Pinpoint the cell where the given text exists, returning its [x, y] midpoint coordinate. 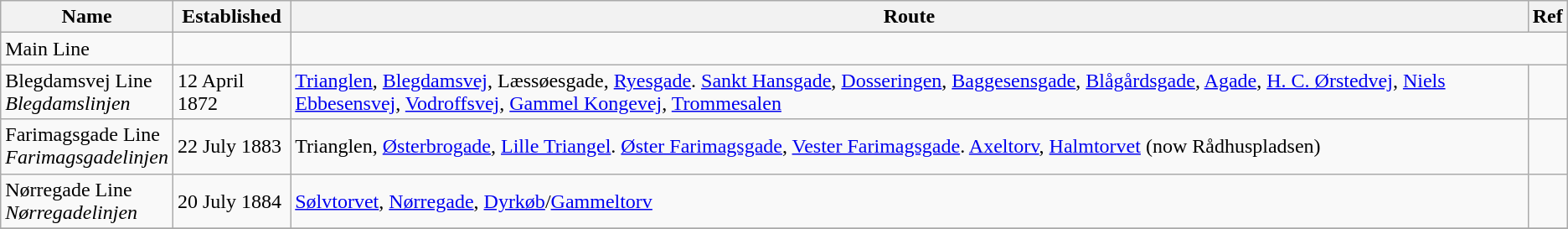
20 July 1884 [231, 201]
Farimagsgade Line Farimagsgadelinjen [87, 146]
Established [231, 17]
Blegdamsvej Line Blegdamslinjen [87, 92]
Sølvtorvet, Nørregade, Dyrkøb/Gammeltorv [910, 201]
12 April 1872 [231, 92]
Route [910, 17]
Nørregade Line Nørregadelinjen [87, 201]
Ref [1548, 17]
Main Line [87, 49]
22 July 1883 [231, 146]
Trianglen, Østerbrogade, Lille Triangel. Øster Farimagsgade, Vester Farimagsgade. Axeltorv, Halmtorvet (now Rådhuspladsen) [910, 146]
Name [87, 17]
